For the text-containing cell, return its midpoint in (X, Y) coordinate format. 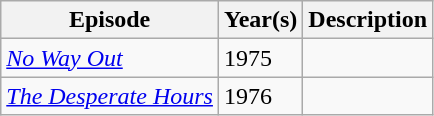
1975 (260, 58)
Episode (110, 20)
1976 (260, 96)
The Desperate Hours (110, 96)
Year(s) (260, 20)
No Way Out (110, 58)
Description (368, 20)
